Return [X, Y] of the center of cell containing provided text 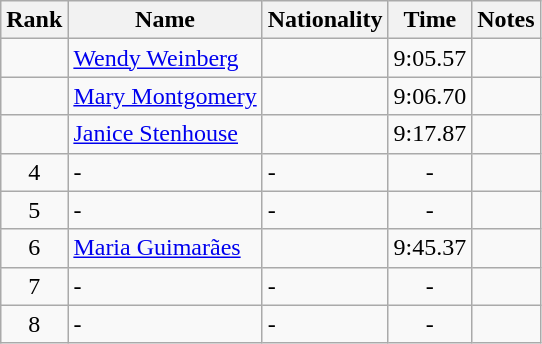
Nationality [325, 20]
8 [34, 324]
9:06.70 [430, 96]
Maria Guimarães [165, 248]
9:45.37 [430, 248]
9:17.87 [430, 134]
4 [34, 172]
Wendy Weinberg [165, 58]
Rank [34, 20]
9:05.57 [430, 58]
Janice Stenhouse [165, 134]
Notes [506, 20]
Mary Montgomery [165, 96]
5 [34, 210]
Name [165, 20]
Time [430, 20]
7 [34, 286]
6 [34, 248]
